Locate the cell with the specified text and output its [x, y] center coordinate. 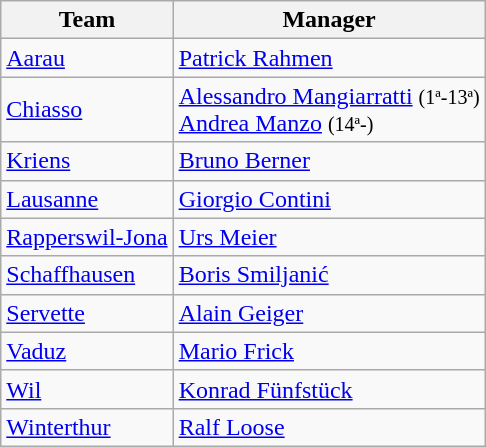
Servette [87, 313]
Rapperswil-Jona [87, 237]
Boris Smiljanić [329, 275]
Alessandro Mangiarratti (1ª-13ª) Andrea Manzo (14ª-) [329, 110]
Patrick Rahmen [329, 58]
Alain Geiger [329, 313]
Wil [87, 389]
Manager [329, 20]
Bruno Berner [329, 161]
Vaduz [87, 351]
Mario Frick [329, 351]
Schaffhausen [87, 275]
Team [87, 20]
Kriens [87, 161]
Konrad Fünfstück [329, 389]
Giorgio Contini [329, 199]
Chiasso [87, 110]
Ralf Loose [329, 427]
Winterthur [87, 427]
Urs Meier [329, 237]
Aarau [87, 58]
Lausanne [87, 199]
